From the cell containing the given text, extract its center point as [X, Y] coordinate. 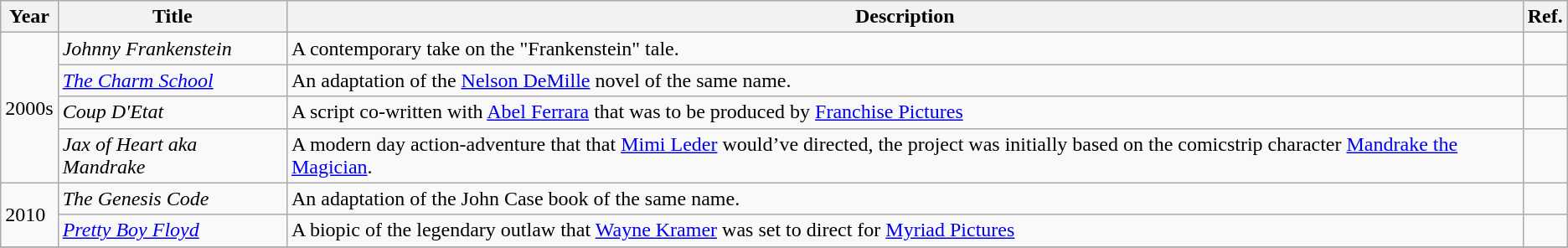
A biopic of the legendary outlaw that Wayne Kramer was set to direct for Myriad Pictures [905, 230]
Pretty Boy Floyd [173, 230]
Year [29, 17]
2000s [29, 107]
2010 [29, 214]
An adaptation of the Nelson DeMille novel of the same name. [905, 80]
An adaptation of the John Case book of the same name. [905, 199]
Jax of Heart aka Mandrake [173, 156]
The Charm School [173, 80]
Title [173, 17]
Description [905, 17]
Coup D'Etat [173, 112]
A contemporary take on the "Frankenstein" tale. [905, 49]
Johnny Frankenstein [173, 49]
The Genesis Code [173, 199]
A script co-written with Abel Ferrara that was to be produced by Franchise Pictures [905, 112]
Ref. [1545, 17]
